Pinpoint the cell where the given text exists, returning its (X, Y) midpoint coordinate. 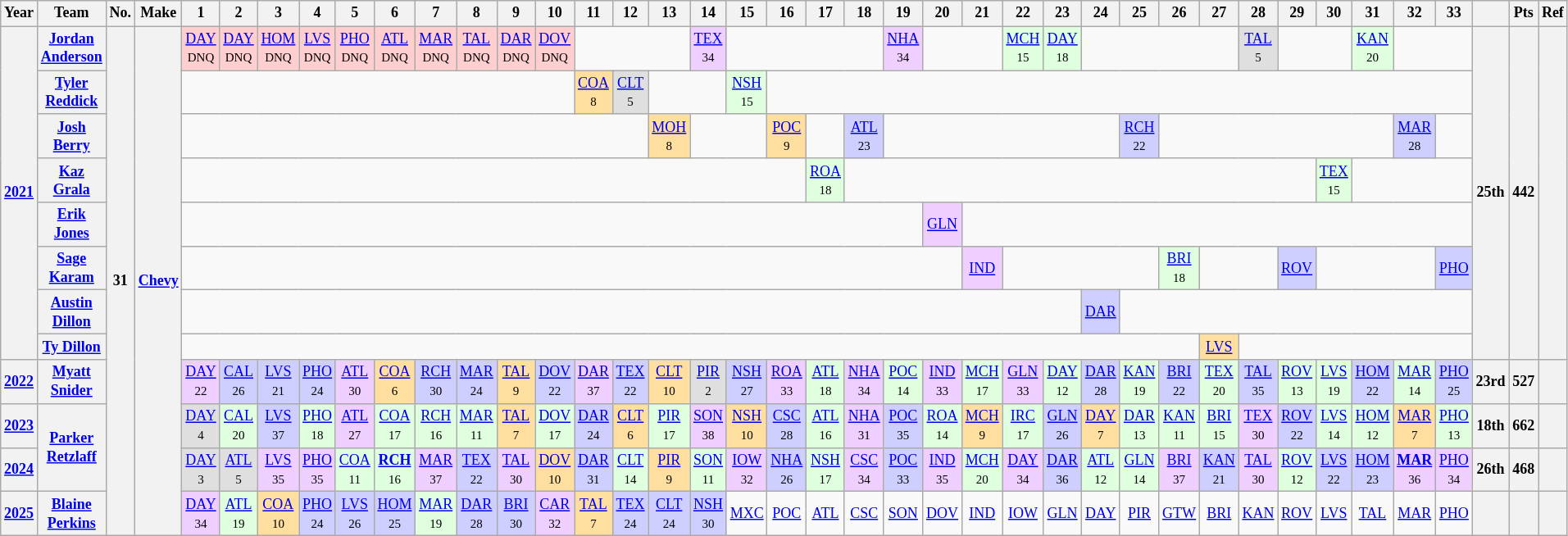
DAR31 (593, 470)
NHA34 (864, 382)
KAN 20 (1372, 48)
PIR17 (669, 425)
8 (476, 13)
KAN11 (1179, 425)
25th (1490, 193)
ROV13 (1297, 382)
ATL30 (354, 382)
23rd (1490, 382)
MAR (1415, 514)
KAN21 (1219, 470)
HOM22 (1372, 382)
PIR2 (708, 382)
BRI (1219, 514)
BRI22 (1179, 382)
POC9 (787, 136)
BRI18 (1179, 268)
GLN14 (1139, 470)
CSC28 (787, 425)
Kaz Grala (71, 180)
PHO13 (1454, 425)
MAR DNQ (436, 48)
4 (318, 13)
PHO35 (318, 470)
KAN19 (1139, 382)
PHO34 (1454, 470)
Josh Berry (71, 136)
Jordan Anderson (71, 48)
RCH 22 (1139, 136)
19 (903, 13)
2 (239, 13)
CLT6 (630, 425)
Ref (1553, 13)
SON38 (708, 425)
ATL 23 (864, 136)
LVS22 (1334, 470)
7 (436, 13)
NHA31 (864, 425)
ROA33 (787, 382)
2025 (20, 514)
MCH20 (982, 470)
LVS37 (279, 425)
12 (630, 13)
CAL20 (239, 425)
MAR37 (436, 470)
662 (1524, 425)
PHO25 (1454, 382)
COA17 (395, 425)
MAR24 (476, 382)
BRI15 (1219, 425)
15 (747, 13)
ROV12 (1297, 470)
IOW (1023, 514)
5 (354, 13)
2021 (20, 193)
DOV17 (555, 425)
ATL27 (354, 425)
21 (982, 13)
527 (1524, 382)
18 (864, 13)
28 (1258, 13)
MAR14 (1415, 382)
Make (158, 13)
HOM23 (1372, 470)
Austin Dillon (71, 312)
TEX 15 (1334, 180)
KAN (1258, 514)
PHO DNQ (354, 48)
POC33 (903, 470)
DAR (1100, 312)
TEX30 (1258, 425)
CAR32 (555, 514)
POC (787, 514)
COA10 (279, 514)
Erik Jones (71, 225)
CLT14 (630, 470)
DOV DNQ (555, 48)
HOMDNQ (279, 48)
LVS21 (279, 382)
DAY22 (201, 382)
TEX24 (630, 514)
26 (1179, 13)
10 (555, 13)
DOV (943, 514)
DAY 18 (1062, 48)
CAL26 (239, 382)
DAY4 (201, 425)
DAR13 (1139, 425)
LVS19 (1334, 382)
MXC (747, 514)
TAL (1372, 514)
DAY3 (201, 470)
MAR11 (476, 425)
MOH8 (669, 136)
NSH27 (747, 382)
HOM25 (395, 514)
TEX 34 (708, 48)
NHA26 (787, 470)
17 (826, 13)
6 (395, 13)
CSC (864, 514)
Tyler Reddick (71, 93)
3 (279, 13)
RCH30 (436, 382)
MCH17 (982, 382)
26th (1490, 470)
32 (1415, 13)
29 (1297, 13)
ATL19 (239, 514)
NHA 34 (903, 48)
2024 (20, 470)
ATL16 (826, 425)
MCH 15 (1023, 48)
Team (71, 13)
30 (1334, 13)
27 (1219, 13)
24 (1100, 13)
ATL5 (239, 470)
13 (669, 13)
LVSDNQ (318, 48)
BRI37 (1179, 470)
IOW32 (747, 470)
COA8 (593, 93)
SON (903, 514)
CSC34 (864, 470)
LVS26 (354, 514)
GLN26 (1062, 425)
DAY7 (1100, 425)
CLT24 (669, 514)
IND35 (943, 470)
ATL DNQ (395, 48)
IRC17 (1023, 425)
CLT5 (630, 93)
PIR9 (669, 470)
ROA14 (943, 425)
TAL9 (516, 382)
TEX20 (1219, 382)
COA6 (395, 382)
POC14 (903, 382)
POC35 (903, 425)
NSH30 (708, 514)
NSH17 (826, 470)
Pts (1524, 13)
442 (1524, 193)
20 (943, 13)
BRI30 (516, 514)
TAL35 (1258, 382)
SON11 (708, 470)
DAY12 (1062, 382)
Ty Dillon (71, 347)
22 (1023, 13)
ATL18 (826, 382)
ROV22 (1297, 425)
2022 (20, 382)
GLN33 (1023, 382)
11 (593, 13)
TAL DNQ (476, 48)
NSH10 (747, 425)
LVS14 (1334, 425)
COA11 (354, 470)
PIR (1139, 514)
MAR36 (1415, 470)
MAR 28 (1415, 136)
ROA18 (826, 180)
18th (1490, 425)
IND33 (943, 382)
33 (1454, 13)
DAR37 (593, 382)
MCH9 (982, 425)
LVS35 (279, 470)
Parker Retzlaff (71, 447)
MAR7 (1415, 425)
DOV22 (555, 382)
DAR24 (593, 425)
16 (787, 13)
PHO18 (318, 425)
1 (201, 13)
ATL (826, 514)
CLT10 (669, 382)
MAR19 (436, 514)
NSH15 (747, 93)
DAR36 (1062, 470)
No. (120, 13)
Year (20, 13)
DAY (1100, 514)
Myatt Snider (71, 382)
HOM12 (1372, 425)
ATL12 (1100, 470)
25 (1139, 13)
Chevy (158, 281)
DOV10 (555, 470)
GTW (1179, 514)
468 (1524, 470)
2023 (20, 425)
9 (516, 13)
DAR DNQ (516, 48)
23 (1062, 13)
Blaine Perkins (71, 514)
TAL 5 (1258, 48)
14 (708, 13)
Sage Karam (71, 268)
